Find where the given text appears and provide that cell's center as [X, Y] coordinate. 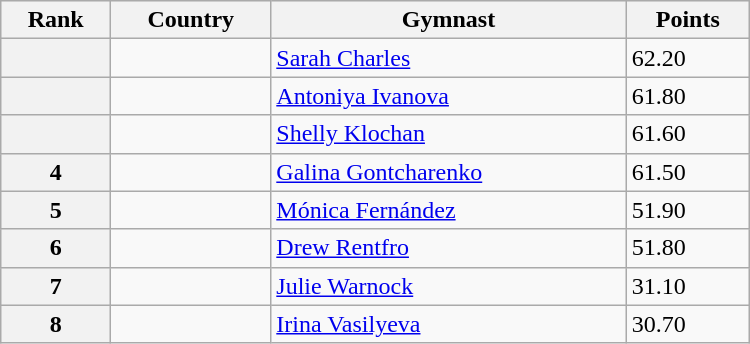
Irina Vasilyeva [448, 324]
51.80 [688, 248]
61.60 [688, 134]
Mónica Fernández [448, 210]
Drew Rentfro [448, 248]
7 [56, 286]
31.10 [688, 286]
61.50 [688, 172]
4 [56, 172]
Julie Warnock [448, 286]
Country [191, 20]
5 [56, 210]
62.20 [688, 58]
Sarah Charles [448, 58]
Galina Gontcharenko [448, 172]
Antoniya Ivanova [448, 96]
Points [688, 20]
30.70 [688, 324]
Gymnast [448, 20]
6 [56, 248]
Shelly Klochan [448, 134]
8 [56, 324]
61.80 [688, 96]
51.90 [688, 210]
Rank [56, 20]
